Detect which cell encompasses the target text, then output its [X, Y] center coordinate. 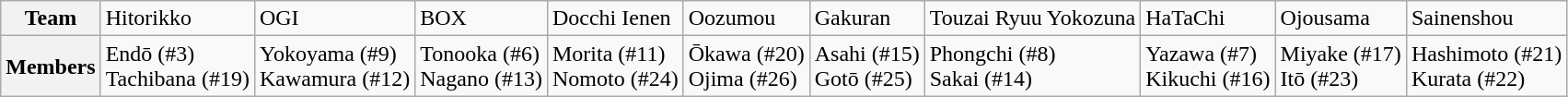
BOX [482, 18]
Yokoyama (#9) Kawamura (#12) [334, 67]
Yazawa (#7) Kikuchi (#16) [1208, 67]
Morita (#11) Nomoto (#24) [615, 67]
Touzai Ryuu Yokozuna [1032, 18]
Gakuran [867, 18]
Miyake (#17) Itō (#23) [1341, 67]
Ōkawa (#20) Ojima (#26) [746, 67]
Oozumou [746, 18]
Sainenshou [1486, 18]
Hashimoto (#21) Kurata (#22) [1486, 67]
OGI [334, 18]
Endō (#3) Tachibana (#19) [177, 67]
Ojousama [1341, 18]
Team [51, 18]
Docchi Ienen [615, 18]
HaTaChi [1208, 18]
Phongchi (#8) Sakai (#14) [1032, 67]
Members [51, 67]
Tonooka (#6) Nagano (#13) [482, 67]
Hitorikko [177, 18]
Asahi (#15) Gotō (#25) [867, 67]
